From the cell containing the given text, extract its center point as (X, Y) coordinate. 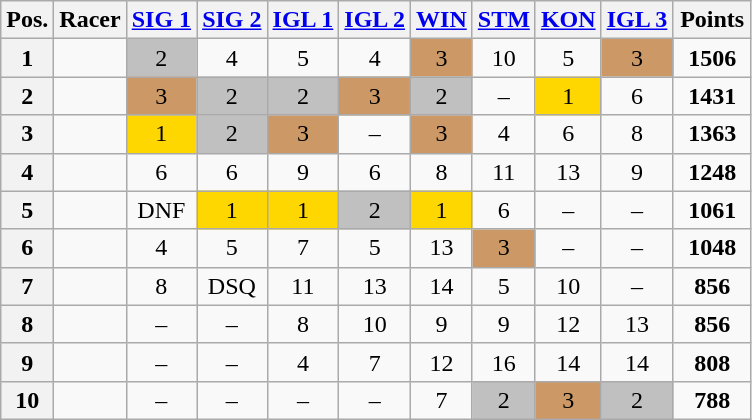
1431 (712, 96)
DSQ (232, 286)
SIG 1 (161, 20)
1061 (712, 210)
788 (712, 400)
1363 (712, 134)
Racer (90, 20)
SIG 2 (232, 20)
1248 (712, 172)
IGL 2 (375, 20)
KON (568, 20)
1506 (712, 58)
Points (712, 20)
808 (712, 362)
DNF (161, 210)
IGL 1 (303, 20)
1048 (712, 248)
16 (504, 362)
IGL 3 (637, 20)
WIN (442, 20)
STM (504, 20)
Pos. (28, 20)
